Locate the cell with the specified text and output its (X, Y) center coordinate. 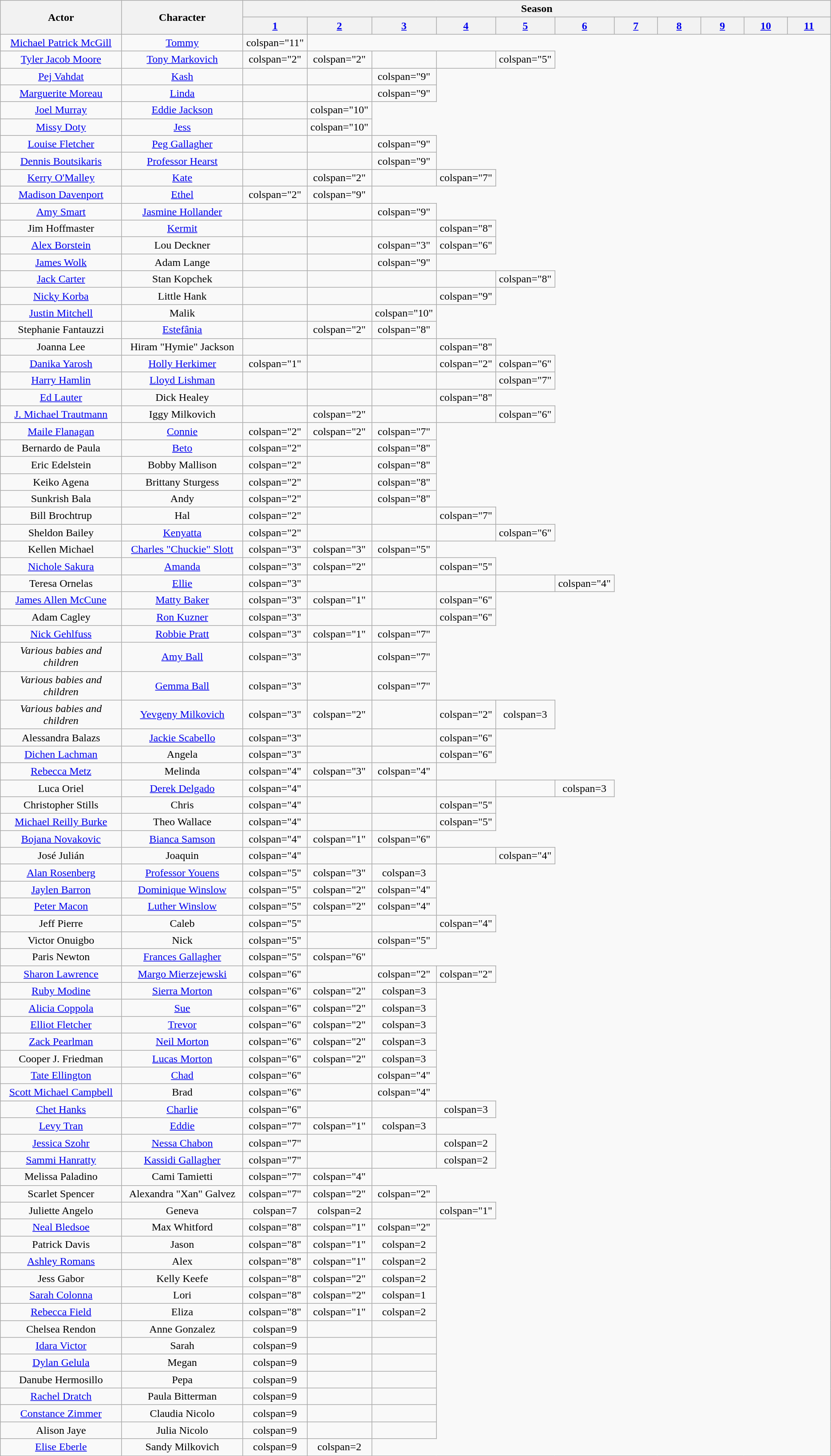
6 (585, 26)
Claudia Nicolo (182, 1413)
9 (723, 26)
1 (275, 26)
Maile Flanagan (61, 431)
Kassidi Gallagher (182, 1160)
Character (182, 17)
Peg Gallagher (182, 144)
Sarah (182, 1346)
Kermit (182, 229)
Sierra Morton (182, 991)
Tony Markovich (182, 59)
Pepa (182, 1380)
Charles "Chuckie" Slott (182, 550)
Melinda (182, 771)
Yevgeny Milkovich (182, 715)
Chet Hanks (61, 1109)
Alison Jaye (61, 1430)
Lori (182, 1295)
Michael Reilly Burke (61, 822)
Eddie Jackson (182, 110)
Bill Brochtrup (61, 516)
Rebecca Field (61, 1312)
Melissa Paladino (61, 1177)
Season (537, 9)
Louise Fletcher (61, 144)
Robbie Pratt (182, 634)
Peter Macon (61, 906)
Michael Patrick McGill (61, 43)
colspan="11" (275, 43)
Tyler Jacob Moore (61, 59)
Lloyd Lishman (182, 380)
Marguerite Moreau (61, 93)
Linda (182, 93)
Actor (61, 17)
7 (636, 26)
Angela (182, 754)
Theo Wallace (182, 822)
Rebecca Metz (61, 771)
Luther Winslow (182, 906)
3 (404, 26)
Sandy Milkovich (182, 1447)
Jessica Szohr (61, 1143)
Victor Onuigbo (61, 940)
Caleb (182, 923)
Trevor (182, 1025)
colspan=7 (275, 1211)
Nicky Korba (61, 296)
Little Hank (182, 296)
Christopher Stills (61, 805)
Teresa Ornelas (61, 583)
Julia Nicolo (182, 1430)
Danube Hermosillo (61, 1380)
Jackie Scabello (182, 737)
Nick (182, 940)
Levy Tran (61, 1126)
Cami Tamietti (182, 1177)
Ruby Modine (61, 991)
colspan=1 (404, 1295)
Malik (182, 313)
Kenyatta (182, 533)
Tommy (182, 43)
Dylan Gelula (61, 1363)
Danika Yarosh (61, 364)
Dennis Boutsikaris (61, 161)
José Julián (61, 856)
Chris (182, 805)
Bianca Samson (182, 839)
Rachel Dratch (61, 1397)
Luca Oriel (61, 788)
Kate (182, 178)
J. Michael Trautmann (61, 414)
Frances Gallagher (182, 957)
Sammi Hanratty (61, 1160)
Charlie (182, 1109)
Gemma Ball (182, 685)
Brad (182, 1092)
Estefânia (182, 330)
Derek Delgado (182, 788)
Alex Borstein (61, 245)
Amy Smart (61, 212)
Matty Baker (182, 600)
8 (679, 26)
Margo Mierzejewski (182, 974)
Ashley Romans (61, 1261)
Bobby Mallison (182, 465)
Beto (182, 448)
Nick Gehlfuss (61, 634)
Megan (182, 1363)
Alicia Coppola (61, 1008)
Jeff Pierre (61, 923)
Madison Davenport (61, 194)
Alessandra Balazs (61, 737)
Stephanie Fantauzzi (61, 330)
Lou Deckner (182, 245)
Lucas Morton (182, 1059)
5 (525, 26)
Idara Victor (61, 1346)
11 (809, 26)
Jason (182, 1244)
Andy (182, 499)
Dichen Lachman (61, 754)
Professor Youens (182, 873)
Geneva (182, 1211)
James Allen McCune (61, 600)
Chelsea Rendon (61, 1329)
Scarlet Spencer (61, 1194)
4 (466, 26)
Bojana Novakovic (61, 839)
Juliette Angelo (61, 1211)
Holly Herkimer (182, 364)
Scott Michael Campbell (61, 1092)
Harry Hamlin (61, 380)
Hal (182, 516)
Bernardo de Paula (61, 448)
Ethel (182, 194)
Neil Morton (182, 1041)
Max Whitford (182, 1227)
10 (766, 26)
Patrick Davis (61, 1244)
Hiram "Hymie" Jackson (182, 347)
Jess Gabor (61, 1278)
Constance Zimmer (61, 1413)
Joaquin (182, 856)
Ellie (182, 583)
Stan Kopchek (182, 279)
Iggy Milkovich (182, 414)
Elise Eberle (61, 1447)
Paris Newton (61, 957)
Sunkrish Bala (61, 499)
Adam Lange (182, 262)
Alex (182, 1261)
Kerry O'Malley (61, 178)
Professor Hearst (182, 161)
Ron Kuzner (182, 617)
Jaylen Barron (61, 890)
Kelly Keefe (182, 1278)
Neal Bledsoe (61, 1227)
Elliot Fletcher (61, 1025)
Sue (182, 1008)
Sharon Lawrence (61, 974)
Jack Carter (61, 279)
Connie (182, 431)
Kash (182, 76)
Ed Lauter (61, 397)
Eliza (182, 1312)
Kellen Michael (61, 550)
Sheldon Bailey (61, 533)
Cooper J. Friedman (61, 1059)
Justin Mitchell (61, 313)
Amanda (182, 566)
Alexandra "Xan" Galvez (182, 1194)
Brittany Sturgess (182, 482)
Nessa Chabon (182, 1143)
Zack Pearlman (61, 1041)
Jess (182, 127)
Paula Bitterman (182, 1397)
Keiko Agena (61, 482)
Joanna Lee (61, 347)
Missy Doty (61, 127)
Chad (182, 1076)
Nichole Sakura (61, 566)
Adam Cagley (61, 617)
Jim Hoffmaster (61, 229)
Sarah Colonna (61, 1295)
Eddie (182, 1126)
Alan Rosenberg (61, 873)
Tate Ellington (61, 1076)
James Wolk (61, 262)
Jasmine Hollander (182, 212)
Dick Healey (182, 397)
Eric Edelstein (61, 465)
Pej Vahdat (61, 76)
2 (340, 26)
Anne Gonzalez (182, 1329)
Dominique Winslow (182, 890)
Joel Murray (61, 110)
Amy Ball (182, 657)
